Locate the cell with the specified text and output its (X, Y) center coordinate. 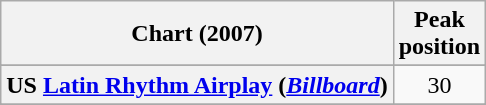
US Latin Rhythm Airplay (Billboard) (197, 85)
Chart (2007) (197, 34)
Peakposition (439, 34)
30 (439, 85)
